Return [x, y] of the center of cell containing provided text 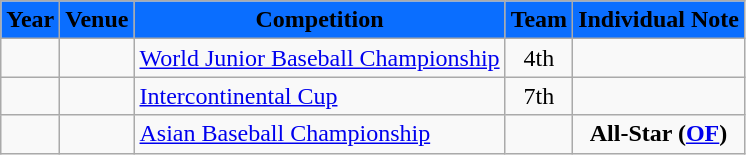
Intercontinental Cup [320, 96]
Competition [320, 20]
4th [539, 58]
7th [539, 96]
Individual Note [659, 20]
Team [539, 20]
All-Star (OF) [659, 134]
Asian Baseball Championship [320, 134]
Year [30, 20]
Venue [97, 20]
World Junior Baseball Championship [320, 58]
